Identify which cell holds the provided text, then report its [X, Y] central coordinate. 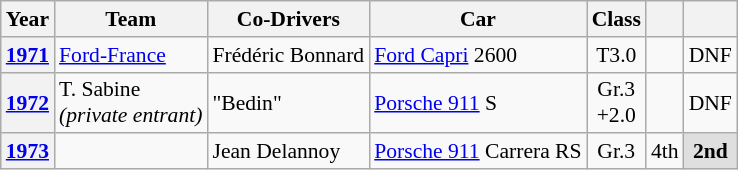
Class [616, 19]
Ford Capri 2600 [478, 55]
1973 [28, 152]
4th [665, 152]
Year [28, 19]
Car [478, 19]
Porsche 911 S [478, 102]
1971 [28, 55]
"Bedin" [288, 102]
Frédéric Bonnard [288, 55]
Team [130, 19]
T. Sabine(private entrant) [130, 102]
T3.0 [616, 55]
2nd [710, 152]
Porsche 911 Carrera RS [478, 152]
Co-Drivers [288, 19]
Gr.3 [616, 152]
1972 [28, 102]
Gr.3+2.0 [616, 102]
Ford-France [130, 55]
Jean Delannoy [288, 152]
